Detect which cell encompasses the target text, then output its (x, y) center coordinate. 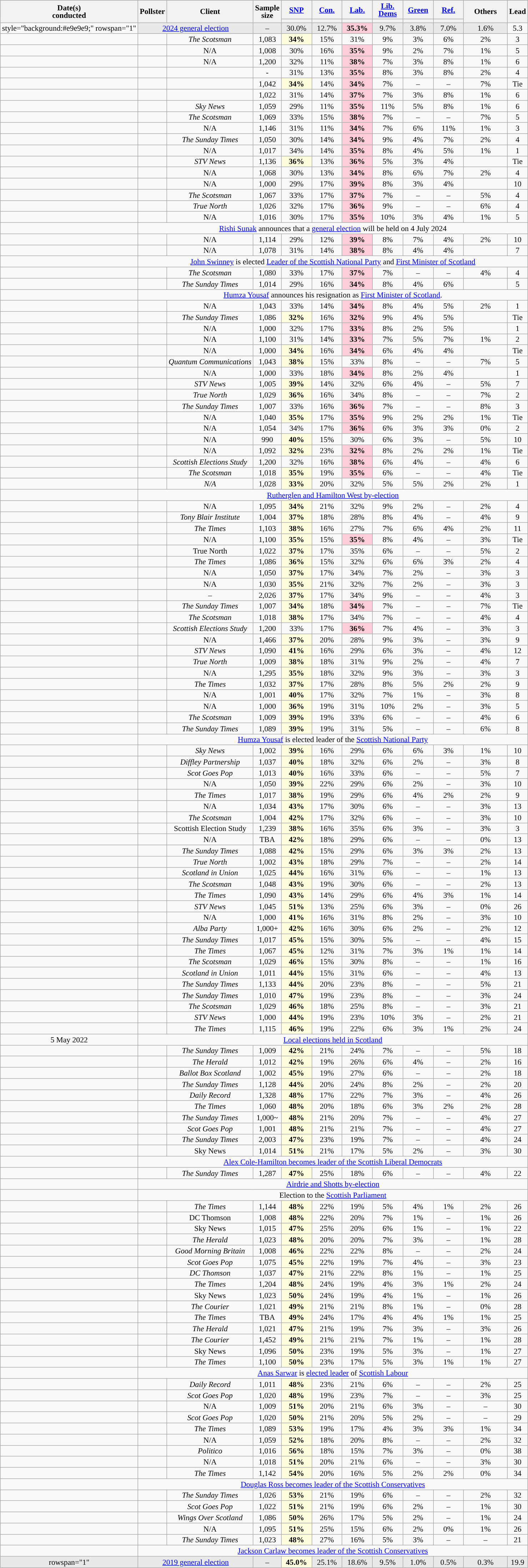
Diffley Partnership (210, 762)
7.0% (448, 28)
1,088 (267, 851)
SNP (296, 10)
Others (486, 11)
Humza Yousaf announces his resignation as First Minister of Scotland. (333, 295)
1,005 (267, 384)
1,028 (267, 484)
Con. (327, 10)
1,000~ (267, 1118)
Airdrie and Shotts by-election (333, 1184)
1,010 (267, 995)
1,048 (267, 884)
1,078 (267, 251)
Client (210, 11)
1,030 (267, 584)
0.3% (486, 1562)
Date(s)conducted (69, 11)
5.3 (518, 28)
style="background:#e9e9e9;" rowspan="1" (69, 28)
1,015 (267, 1228)
1.6% (486, 28)
2,026 (267, 595)
1,013 (267, 773)
Politico (210, 1451)
Rishi Sunak announces that a general election will be held on 4 July 2024 (333, 229)
1,000+ (267, 928)
2024 general election (196, 28)
1,092 (267, 451)
1,128 (267, 1084)
Green (418, 10)
Alex Cole-Hamilton becomes leader of the Scottish Liberal Democrats (333, 1162)
Douglas Ross becomes leader of the Scottish Conservatives (333, 1484)
1,239 (267, 828)
52% (296, 1440)
56% (296, 1451)
John Swinney is elected Leader of the Scottish National Party and First Minister of Scotland (333, 261)
1,144 (267, 1206)
1,040 (267, 417)
990 (267, 439)
1,025 (267, 873)
- (267, 73)
1,075 (267, 1262)
1,069 (267, 117)
23 (518, 1262)
20 (518, 1084)
1,054 (267, 429)
Anas Sarwar is elected leader of Scottish Labour (333, 1373)
12.7% (327, 28)
1,295 (267, 673)
1,045 (267, 906)
Good Morning Britain (210, 1251)
54% (296, 1473)
1.0% (418, 1562)
Wings Over Scotland (210, 1518)
1,142 (267, 1473)
2,003 (267, 1140)
1,096 (267, 1351)
1,068 (267, 173)
Jackson Carlaw becomes leader of the Scottish Conservatives (333, 1551)
1,115 (267, 1028)
rowspan="1" (69, 1562)
1,103 (267, 528)
Alba Party (210, 928)
11 (518, 528)
25.1% (327, 1562)
38 (518, 1451)
1,452 (267, 1340)
Election to the Scottish Parliament (333, 1196)
Rutherglen and Hamilton West by-election (333, 495)
1,034 (267, 806)
1,080 (267, 273)
1,083 (267, 39)
1,133 (267, 984)
1,146 (267, 129)
Scottish Election Study (210, 828)
1,012 (267, 1062)
9.5% (388, 1562)
5 May 2022 (69, 1040)
3.8% (418, 28)
1,136 (267, 161)
19.9 (518, 1562)
Pollster (152, 11)
2019 general election (196, 1562)
Lead (518, 11)
Lib. Dems (388, 10)
1,042 (267, 84)
1,060 (267, 1106)
Ballot Box Scotland (210, 1073)
0.5% (448, 1562)
Tony Blair Institute (210, 517)
29 (518, 1418)
15 (518, 940)
9.7% (388, 28)
45.0% (296, 1562)
35.3% (357, 28)
Ref. (448, 10)
Lab. (357, 10)
1,032 (267, 684)
Sample size (267, 11)
30.0% (296, 28)
1,114 (267, 239)
Humza Yousaf is elected leader of the Scottish National Party (333, 739)
18.6% (357, 1562)
Quantum Communications (210, 361)
1,466 (267, 639)
1,328 (267, 1095)
Local elections held in Scotland (333, 1040)
1,287 (267, 1173)
1,204 (267, 1284)
